Determine the [x, y] coordinate at the center of the cell enclosing the given text.  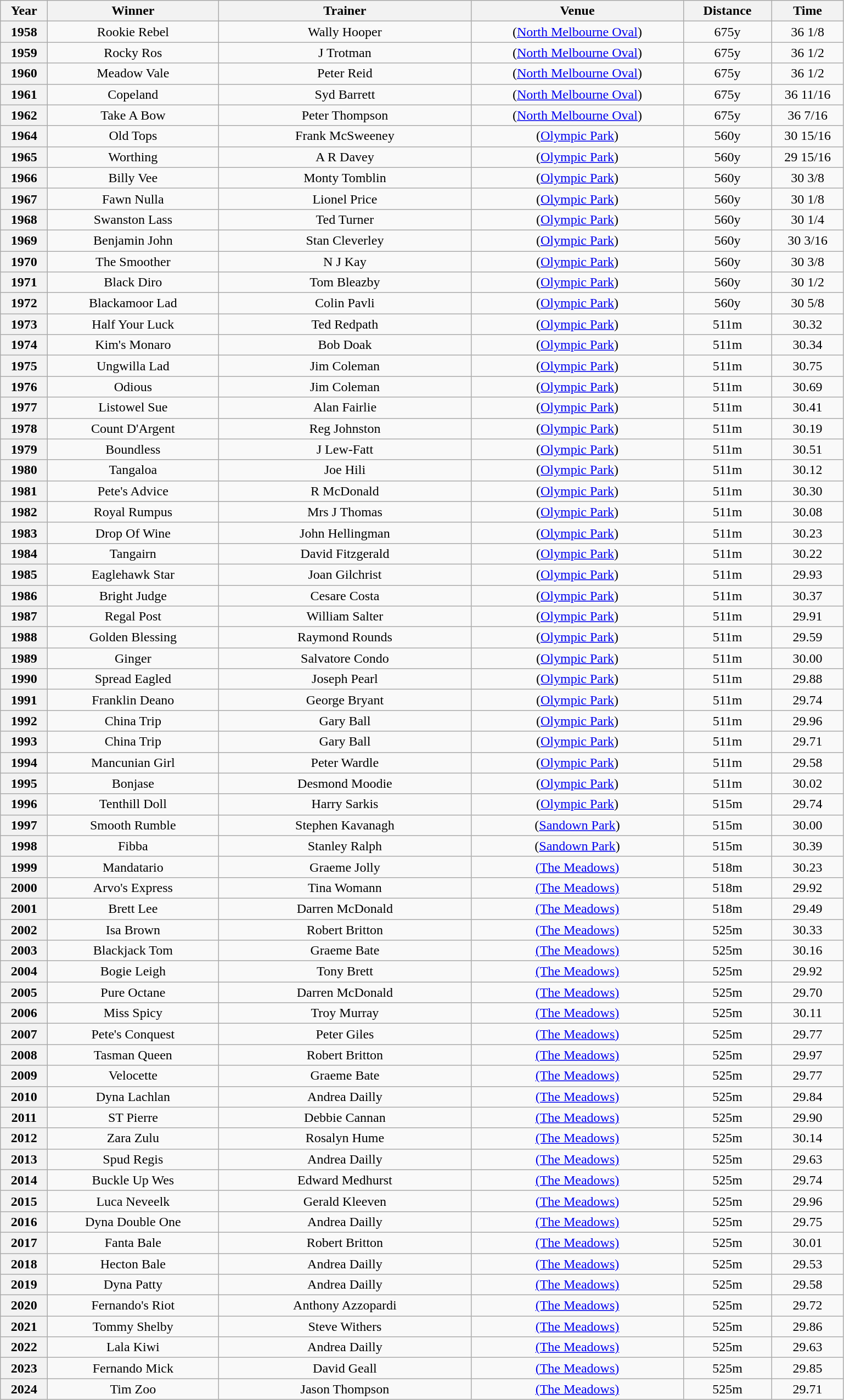
Stephen Kavanagh [345, 825]
Golden Blessing [133, 637]
Fibba [133, 846]
Harry Sarkis [345, 804]
1961 [24, 94]
Half Your Luck [133, 324]
David Fitzgerald [345, 554]
William Salter [345, 617]
Tim Zoo [133, 1389]
Ungwilla Lad [133, 366]
2021 [24, 1326]
30.30 [808, 491]
1999 [24, 867]
29.93 [808, 574]
Arvo's Express [133, 888]
29.49 [808, 908]
1975 [24, 366]
The Smoother [133, 262]
30.01 [808, 1243]
1989 [24, 658]
Blackamoor Lad [133, 303]
Smooth Rumble [133, 825]
Fawn Nulla [133, 199]
Dyna Patty [133, 1285]
29.72 [808, 1306]
36 7/16 [808, 115]
2023 [24, 1368]
2018 [24, 1263]
Odious [133, 387]
Drop Of Wine [133, 533]
Wally Hooper [345, 32]
Troy Murray [345, 1013]
2020 [24, 1306]
29.86 [808, 1326]
Franklin Deano [133, 700]
29.88 [808, 679]
2004 [24, 972]
30.02 [808, 783]
Pete's Advice [133, 491]
ST Pierre [133, 1117]
Joseph Pearl [345, 679]
Buckle Up Wes [133, 1180]
1981 [24, 491]
29 15/16 [808, 157]
Bright Judge [133, 595]
1970 [24, 262]
30.12 [808, 470]
Peter Giles [345, 1034]
Miss Spicy [133, 1013]
R McDonald [345, 491]
2016 [24, 1222]
Ted Turner [345, 219]
Distance [728, 11]
Tom Bleazby [345, 283]
30.41 [808, 408]
Edward Medhurst [345, 1180]
1967 [24, 199]
1968 [24, 219]
Peter Reid [345, 74]
1960 [24, 74]
Mancunian Girl [133, 763]
Pure Octane [133, 992]
Count D'Argent [133, 428]
1958 [24, 32]
2001 [24, 908]
29.84 [808, 1097]
30.75 [808, 366]
Year [24, 11]
A R Davey [345, 157]
Debbie Cannan [345, 1117]
30 1/2 [808, 283]
Benjamin John [133, 240]
Kim's Monaro [133, 345]
Fernando Mick [133, 1368]
30.14 [808, 1138]
Stan Cleverley [345, 240]
Anthony Azzopardi [345, 1306]
30.19 [808, 428]
29.97 [808, 1055]
2010 [24, 1097]
Frank McSweeney [345, 136]
29.91 [808, 617]
1987 [24, 617]
Tina Womann [345, 888]
Peter Thompson [345, 115]
David Geall [345, 1368]
Dyna Lachlan [133, 1097]
John Hellingman [345, 533]
30.39 [808, 846]
Salvatore Condo [345, 658]
Raymond Rounds [345, 637]
30.69 [808, 387]
Steve Withers [345, 1326]
Tangaloa [133, 470]
30 3/16 [808, 240]
Fanta Bale [133, 1243]
Ted Redpath [345, 324]
1990 [24, 679]
2006 [24, 1013]
Time [808, 11]
Rocky Ros [133, 53]
36 11/16 [808, 94]
Syd Barrett [345, 94]
2015 [24, 1201]
Tangairn [133, 554]
30.08 [808, 512]
1977 [24, 408]
Tasman Queen [133, 1055]
1962 [24, 115]
Tony Brett [345, 972]
1984 [24, 554]
1973 [24, 324]
1969 [24, 240]
1988 [24, 637]
2024 [24, 1389]
Joan Gilchrist [345, 574]
Mrs J Thomas [345, 512]
1983 [24, 533]
2000 [24, 888]
29.53 [808, 1263]
30 1/4 [808, 219]
Velocette [133, 1076]
1998 [24, 846]
Alan Fairlie [345, 408]
Boundless [133, 449]
30.32 [808, 324]
30 5/8 [808, 303]
29.70 [808, 992]
1965 [24, 157]
Spread Eagled [133, 679]
2013 [24, 1159]
Trainer [345, 11]
1996 [24, 804]
29.90 [808, 1117]
Joe Hili [345, 470]
Luca Neveelk [133, 1201]
Venue [577, 11]
J Lew-Fatt [345, 449]
2007 [24, 1034]
1982 [24, 512]
2009 [24, 1076]
Old Tops [133, 136]
Mandatario [133, 867]
30.11 [808, 1013]
Eaglehawk Star [133, 574]
1971 [24, 283]
30.34 [808, 345]
Rookie Rebel [133, 32]
1993 [24, 742]
1972 [24, 303]
Fernando's Riot [133, 1306]
1974 [24, 345]
2014 [24, 1180]
Stanley Ralph [345, 846]
Hecton Bale [133, 1263]
J Trotman [345, 53]
30.16 [808, 951]
Pete's Conquest [133, 1034]
Graeme Jolly [345, 867]
Brett Lee [133, 908]
Reg Johnston [345, 428]
2011 [24, 1117]
Worthing [133, 157]
30.22 [808, 554]
1995 [24, 783]
Monty Tomblin [345, 178]
Ginger [133, 658]
Cesare Costa [345, 595]
1976 [24, 387]
Winner [133, 11]
1978 [24, 428]
29.85 [808, 1368]
Regal Post [133, 617]
George Bryant [345, 700]
1980 [24, 470]
30.51 [808, 449]
Spud Regis [133, 1159]
Tenthill Doll [133, 804]
Tommy Shelby [133, 1326]
1985 [24, 574]
Black Diro [133, 283]
2022 [24, 1347]
Take A Bow [133, 115]
1986 [24, 595]
Lala Kiwi [133, 1347]
Isa Brown [133, 930]
Meadow Vale [133, 74]
1994 [24, 763]
Bogie Leigh [133, 972]
1979 [24, 449]
Jason Thompson [345, 1389]
1992 [24, 721]
30.33 [808, 930]
N J Kay [345, 262]
Bob Doak [345, 345]
1964 [24, 136]
2008 [24, 1055]
Peter Wardle [345, 763]
1991 [24, 700]
30.37 [808, 595]
Royal Rumpus [133, 512]
Lionel Price [345, 199]
29.59 [808, 637]
2019 [24, 1285]
2005 [24, 992]
Colin Pavli [345, 303]
Bonjase [133, 783]
Rosalyn Hume [345, 1138]
Copeland [133, 94]
Swanston Lass [133, 219]
36 1/8 [808, 32]
Zara Zulu [133, 1138]
Gerald Kleeven [345, 1201]
29.75 [808, 1222]
Desmond Moodie [345, 783]
2017 [24, 1243]
Listowel Sue [133, 408]
Blackjack Tom [133, 951]
1959 [24, 53]
2002 [24, 930]
2003 [24, 951]
2012 [24, 1138]
Dyna Double One [133, 1222]
30 15/16 [808, 136]
30 1/8 [808, 199]
Billy Vee [133, 178]
1966 [24, 178]
1997 [24, 825]
